Return the (X, Y) coordinate for the center point of the cell that contains the specified text.  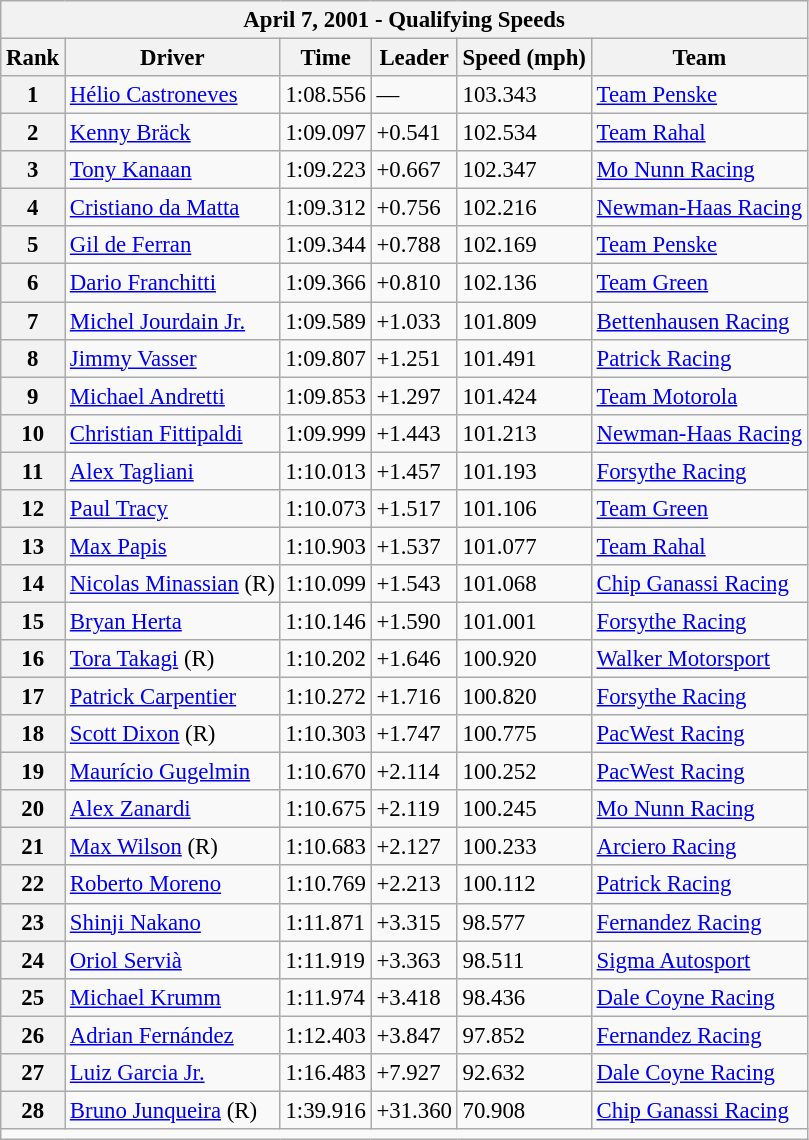
+1.517 (414, 509)
1:10.670 (326, 772)
Sigma Autosport (699, 960)
11 (33, 471)
9 (33, 396)
98.577 (524, 922)
1:11.919 (326, 960)
Patrick Carpentier (173, 697)
Speed (mph) (524, 58)
+0.756 (414, 208)
Driver (173, 58)
1:09.223 (326, 170)
1:10.675 (326, 809)
Bettenhausen Racing (699, 321)
+0.810 (414, 283)
1:10.202 (326, 659)
Walker Motorsport (699, 659)
1:10.769 (326, 885)
+1.537 (414, 546)
1:16.483 (326, 1073)
Jimmy Vasser (173, 358)
+1.646 (414, 659)
24 (33, 960)
28 (33, 1110)
1:12.403 (326, 1035)
+3.363 (414, 960)
100.775 (524, 734)
Bruno Junqueira (R) (173, 1110)
1:09.807 (326, 358)
+1.543 (414, 584)
1:09.097 (326, 133)
+2.114 (414, 772)
Scott Dixon (R) (173, 734)
1:10.272 (326, 697)
1 (33, 95)
101.068 (524, 584)
+1.251 (414, 358)
19 (33, 772)
1:10.146 (326, 621)
100.920 (524, 659)
101.193 (524, 471)
100.112 (524, 885)
1:10.013 (326, 471)
1:09.344 (326, 245)
1:08.556 (326, 95)
Maurício Gugelmin (173, 772)
1:09.853 (326, 396)
Max Wilson (R) (173, 847)
1:09.312 (326, 208)
6 (33, 283)
101.809 (524, 321)
+2.119 (414, 809)
12 (33, 509)
3 (33, 170)
Paul Tracy (173, 509)
Michael Andretti (173, 396)
101.213 (524, 433)
+1.716 (414, 697)
Nicolas Minassian (R) (173, 584)
Adrian Fernández (173, 1035)
97.852 (524, 1035)
+3.418 (414, 997)
Shinji Nakano (173, 922)
Christian Fittipaldi (173, 433)
27 (33, 1073)
Time (326, 58)
22 (33, 885)
Tora Takagi (R) (173, 659)
102.169 (524, 245)
Alex Zanardi (173, 809)
101.077 (524, 546)
103.343 (524, 95)
16 (33, 659)
70.908 (524, 1110)
1:10.073 (326, 509)
Arciero Racing (699, 847)
1:10.903 (326, 546)
+3.315 (414, 922)
1:10.099 (326, 584)
98.436 (524, 997)
+1.033 (414, 321)
Team (699, 58)
+0.667 (414, 170)
+7.927 (414, 1073)
10 (33, 433)
5 (33, 245)
18 (33, 734)
92.632 (524, 1073)
4 (33, 208)
Max Papis (173, 546)
100.252 (524, 772)
Michel Jourdain Jr. (173, 321)
21 (33, 847)
+0.541 (414, 133)
Leader (414, 58)
7 (33, 321)
102.216 (524, 208)
101.424 (524, 396)
26 (33, 1035)
1:39.916 (326, 1110)
Dario Franchitti (173, 283)
Rank (33, 58)
1:11.974 (326, 997)
+1.443 (414, 433)
17 (33, 697)
+0.788 (414, 245)
1:09.999 (326, 433)
Alex Tagliani (173, 471)
102.534 (524, 133)
25 (33, 997)
+2.213 (414, 885)
1:10.303 (326, 734)
+1.747 (414, 734)
1:11.871 (326, 922)
14 (33, 584)
Cristiano da Matta (173, 208)
+1.297 (414, 396)
13 (33, 546)
+2.127 (414, 847)
+1.457 (414, 471)
+3.847 (414, 1035)
15 (33, 621)
23 (33, 922)
20 (33, 809)
April 7, 2001 - Qualifying Speeds (404, 20)
Luiz Garcia Jr. (173, 1073)
2 (33, 133)
1:10.683 (326, 847)
100.820 (524, 697)
1:09.366 (326, 283)
Roberto Moreno (173, 885)
Oriol Servià (173, 960)
+1.590 (414, 621)
+31.360 (414, 1110)
1:09.589 (326, 321)
Hélio Castroneves (173, 95)
Gil de Ferran (173, 245)
8 (33, 358)
Tony Kanaan (173, 170)
100.233 (524, 847)
101.491 (524, 358)
Kenny Bräck (173, 133)
102.347 (524, 170)
101.001 (524, 621)
— (414, 95)
100.245 (524, 809)
Team Motorola (699, 396)
98.511 (524, 960)
101.106 (524, 509)
Michael Krumm (173, 997)
Bryan Herta (173, 621)
102.136 (524, 283)
